Extract the (x, y) coordinate from the center of the cell holding the provided text.  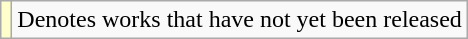
Denotes works that have not yet been released (240, 20)
